Extract the [X, Y] coordinate from the center of the cell holding the provided text.  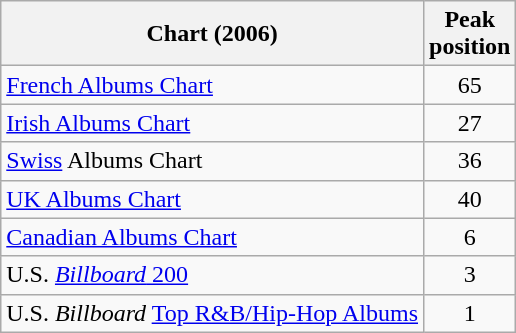
Irish Albums Chart [212, 123]
Canadian Albums Chart [212, 237]
Swiss Albums Chart [212, 161]
27 [470, 123]
Chart (2006) [212, 34]
U.S. Billboard 200 [212, 275]
U.S. Billboard Top R&B/Hip-Hop Albums [212, 313]
Peakposition [470, 34]
UK Albums Chart [212, 199]
40 [470, 199]
French Albums Chart [212, 85]
3 [470, 275]
6 [470, 237]
36 [470, 161]
1 [470, 313]
65 [470, 85]
